Locate the cell with the specified text and output its [x, y] center coordinate. 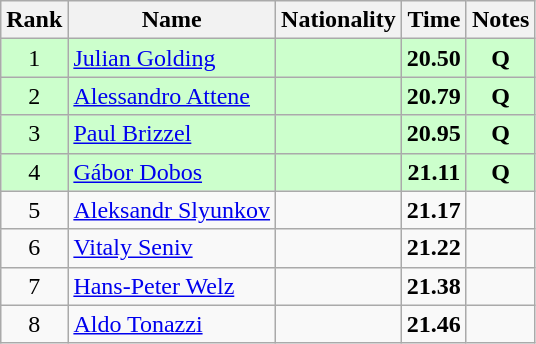
20.79 [434, 96]
Vitaly Seniv [172, 248]
Paul Brizzel [172, 134]
Rank [34, 20]
8 [34, 324]
7 [34, 286]
2 [34, 96]
20.50 [434, 58]
Aldo Tonazzi [172, 324]
Gábor Dobos [172, 172]
21.38 [434, 286]
21.22 [434, 248]
5 [34, 210]
20.95 [434, 134]
Aleksandr Slyunkov [172, 210]
6 [34, 248]
Alessandro Attene [172, 96]
Hans-Peter Welz [172, 286]
Time [434, 20]
3 [34, 134]
Name [172, 20]
Notes [500, 20]
1 [34, 58]
Nationality [339, 20]
Julian Golding [172, 58]
21.11 [434, 172]
21.17 [434, 210]
21.46 [434, 324]
4 [34, 172]
